Determine the (x, y) coordinate at the center of the cell enclosing the given text.  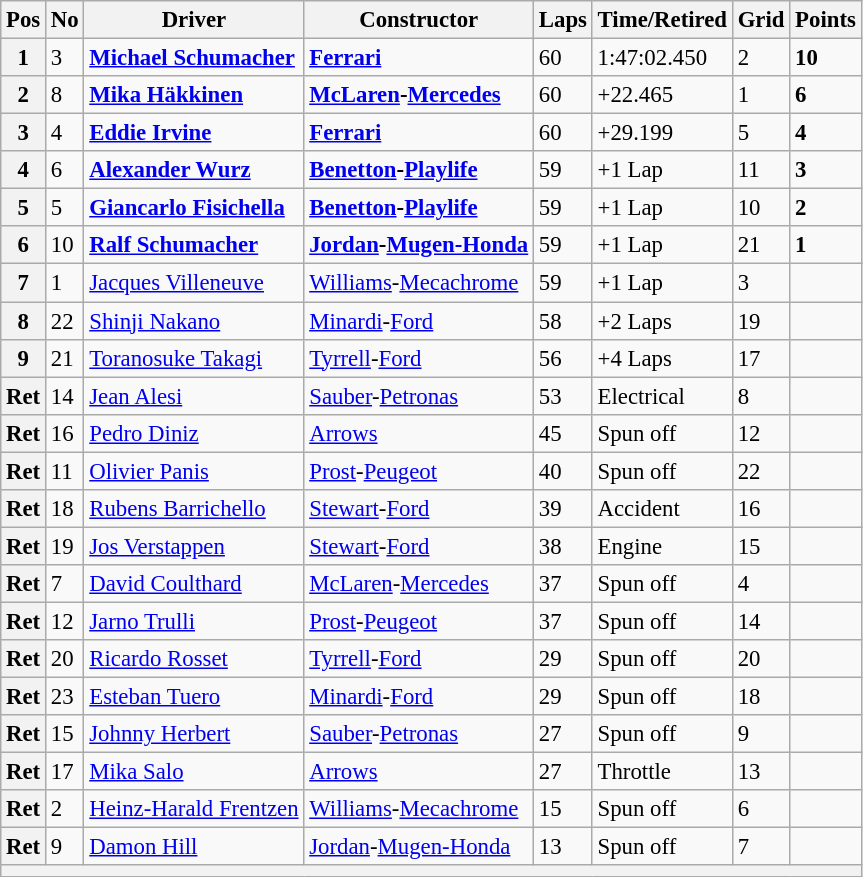
+22.465 (662, 95)
Esteban Tuero (194, 697)
39 (564, 509)
Constructor (419, 20)
Jarno Trulli (194, 621)
Jacques Villeneuve (194, 283)
56 (564, 358)
53 (564, 396)
Heinz-Harald Frentzen (194, 809)
Rubens Barrichello (194, 509)
Driver (194, 20)
Damon Hill (194, 847)
Olivier Panis (194, 471)
Accident (662, 509)
Mika Häkkinen (194, 95)
Ralf Schumacher (194, 245)
Electrical (662, 396)
Grid (760, 20)
No (65, 20)
Points (826, 20)
1:47:02.450 (662, 58)
Throttle (662, 772)
Johnny Herbert (194, 734)
Time/Retired (662, 20)
+2 Laps (662, 321)
Laps (564, 20)
Engine (662, 546)
Mika Salo (194, 772)
Pos (24, 20)
+4 Laps (662, 358)
Pedro Diniz (194, 433)
+29.199 (662, 133)
Toranosuke Takagi (194, 358)
Giancarlo Fisichella (194, 208)
Jos Verstappen (194, 546)
45 (564, 433)
David Coulthard (194, 584)
Eddie Irvine (194, 133)
38 (564, 546)
Michael Schumacher (194, 58)
Alexander Wurz (194, 170)
40 (564, 471)
Shinji Nakano (194, 321)
23 (65, 697)
Ricardo Rosset (194, 659)
Jean Alesi (194, 396)
58 (564, 321)
